For the text-containing cell, return its midpoint in (x, y) coordinate format. 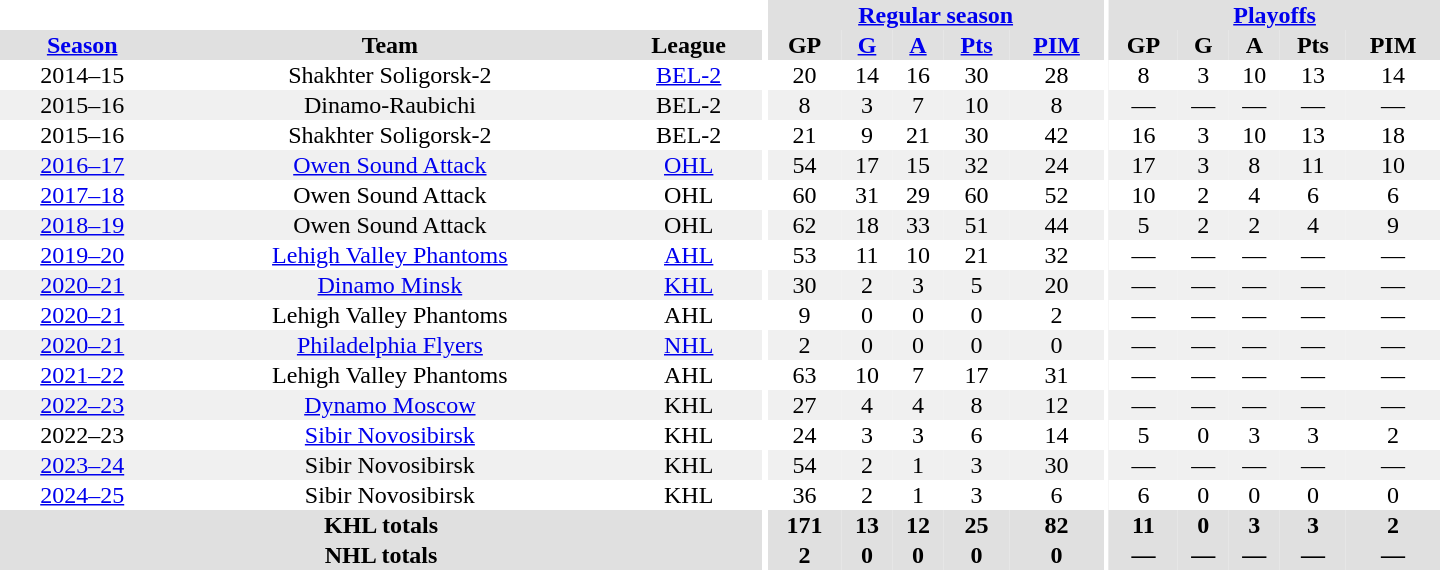
52 (1057, 195)
171 (805, 525)
2018–19 (82, 225)
Team (390, 45)
25 (977, 525)
Dynamo Moscow (390, 405)
2017–18 (82, 195)
53 (805, 255)
Dinamo Minsk (390, 285)
2024–25 (82, 495)
63 (805, 375)
Playoffs (1274, 15)
15 (918, 165)
28 (1057, 75)
2016–17 (82, 165)
36 (805, 495)
League (688, 45)
27 (805, 405)
Philadelphia Flyers (390, 345)
29 (918, 195)
Dinamo-Raubichi (390, 105)
2021–22 (82, 375)
Regular season (936, 15)
KHL totals (381, 525)
2023–24 (82, 465)
NHL (688, 345)
2019–20 (82, 255)
33 (918, 225)
NHL totals (381, 555)
82 (1057, 525)
44 (1057, 225)
62 (805, 225)
2014–15 (82, 75)
42 (1057, 135)
51 (977, 225)
Season (82, 45)
